Pinpoint the cell where the given text exists, returning its (x, y) midpoint coordinate. 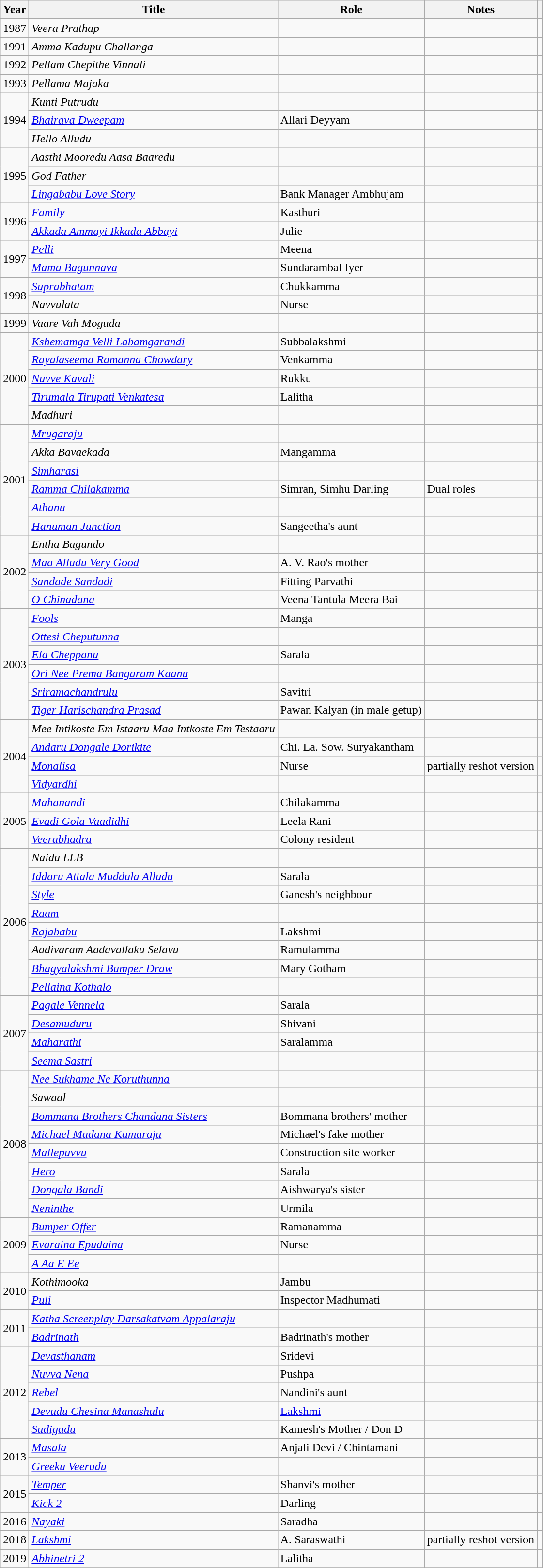
Mallepuvvu (153, 1153)
Kunti Putrudu (153, 102)
Nee Sukhame Ne Koruthunna (153, 1079)
Fools (153, 618)
Hanuman Junction (153, 526)
Pawan Kalyan (in male getup) (351, 710)
Lingababu Love Story (153, 194)
Ramanamma (351, 1226)
Suprabhatam (153, 286)
Aasthi Mooredu Aasa Baaredu (153, 157)
2008 (15, 1143)
Vaare Vah Moguda (153, 323)
1999 (15, 323)
God Father (153, 175)
Pushpa (351, 1374)
Tirumala Tirupati Venkatesa (153, 397)
2001 (15, 480)
Bhairava Dweepam (153, 120)
Allari Deyyam (351, 120)
Construction site worker (351, 1153)
Pellaina Kothalo (153, 987)
2012 (15, 1392)
Sawaal (153, 1097)
Andaru Dongale Dorikite (153, 747)
Colony resident (351, 839)
Jambu (351, 1282)
Mrugaraju (153, 434)
Athanu (153, 507)
Abhinetri 2 (153, 1558)
Veerabhadra (153, 839)
2007 (15, 1033)
Nandini's aunt (351, 1392)
Family (153, 212)
Mangamma (351, 452)
Raam (153, 913)
Ori Nee Prema Bangaram Kaanu (153, 673)
Devudu Chesina Manashulu (153, 1411)
Puli (153, 1300)
A. V. Rao's mother (351, 563)
2002 (15, 572)
Subbalakshmi (351, 342)
Bhagyalakshmi Bumper Draw (153, 968)
Pelli (153, 249)
Akkada Ammayi Ikkada Abbayi (153, 231)
1993 (15, 83)
Manga (351, 618)
Sundarambal Iyer (351, 268)
Sangeetha's aunt (351, 526)
2013 (15, 1457)
Simran, Simhu Darling (351, 489)
Navvulata (153, 305)
1996 (15, 221)
Dual roles (481, 489)
Bank Manager Ambhujam (351, 194)
Masala (153, 1448)
Mama Bagunnava (153, 268)
Darling (351, 1503)
Ottesi Cheputunna (153, 637)
Pagale Vennela (153, 1005)
Desamuduru (153, 1024)
Vidyardhi (153, 784)
2006 (15, 922)
Title (153, 10)
Pellama Majaka (153, 83)
Bommana brothers' mother (351, 1116)
2004 (15, 756)
Bommana Brothers Chandana Sisters (153, 1116)
Aishwarya's sister (351, 1190)
2000 (15, 378)
Simharasi (153, 470)
O Chinadana (153, 600)
Year (15, 10)
1994 (15, 120)
Kshemamga Velli Labamgarandi (153, 342)
Neninthe (153, 1208)
Nayaki (153, 1521)
2011 (15, 1328)
Tiger Harischandra Prasad (153, 710)
Bumper Offer (153, 1226)
Chilakamma (351, 802)
Ramulamma (351, 950)
Akka Bavaekada (153, 452)
Rajababu (153, 931)
Veera Prathap (153, 28)
1987 (15, 28)
Sudigadu (153, 1429)
Mee Intikoste Em Istaaru Maa Intkoste Em Testaaru (153, 729)
Seema Sastri (153, 1060)
2009 (15, 1245)
Nuvva Nena (153, 1374)
2019 (15, 1558)
Role (351, 10)
1991 (15, 47)
Badrinath's mother (351, 1337)
Greeku Veerudu (153, 1466)
Savitri (351, 692)
Fitting Parvathi (351, 581)
Naidu LLB (153, 858)
Maa Alludu Very Good (153, 563)
Entha Bagundo (153, 544)
Amma Kadupu Challanga (153, 47)
Inspector Madhumati (351, 1300)
Michael's fake mother (351, 1134)
Style (153, 895)
Mahanandi (153, 802)
1992 (15, 65)
Katha Screenplay Darsakatvam Appalaraju (153, 1319)
Rebel (153, 1392)
Meena (351, 249)
1998 (15, 295)
Ela Cheppanu (153, 655)
2018 (15, 1540)
A Aa E Ee (153, 1263)
Mary Gotham (351, 968)
2003 (15, 664)
Michael Madana Kamaraju (153, 1134)
2010 (15, 1291)
Sriramachandrulu (153, 692)
Ganesh's neighbour (351, 895)
Leela Rani (351, 821)
Pellam Chepithe Vinnali (153, 65)
Temper (153, 1485)
1997 (15, 259)
Aadivaram Aadavallaku Selavu (153, 950)
Evaraina Epudaina (153, 1245)
Kasthuri (351, 212)
Shivani (351, 1024)
Hero (153, 1171)
Venkamma (351, 360)
Kothimooka (153, 1282)
Maharathi (153, 1042)
Saradha (351, 1521)
Veena Tantula Meera Bai (351, 600)
2016 (15, 1521)
Saralamma (351, 1042)
Dongala Bandi (153, 1190)
Rukku (351, 378)
Devasthanam (153, 1355)
Notes (481, 10)
1995 (15, 175)
2015 (15, 1494)
Ramma Chilakamma (153, 489)
Shanvi's mother (351, 1485)
Madhuri (153, 415)
Anjali Devi / Chintamani (351, 1448)
Julie (351, 231)
A. Saraswathi (351, 1540)
Hello Alludu (153, 139)
Urmila (351, 1208)
Evadi Gola Vaadidhi (153, 821)
Rayalaseema Ramanna Chowdary (153, 360)
2005 (15, 821)
Chi. La. Sow. Suryakantham (351, 747)
Monalisa (153, 765)
Chukkamma (351, 286)
Sridevi (351, 1355)
Sandade Sandadi (153, 581)
Iddaru Attala Muddula Alludu (153, 876)
Nuvve Kavali (153, 378)
Kamesh's Mother / Don D (351, 1429)
Badrinath (153, 1337)
Kick 2 (153, 1503)
